Capture the cell that displays the provided text and extract its (X, Y) central coordinate. 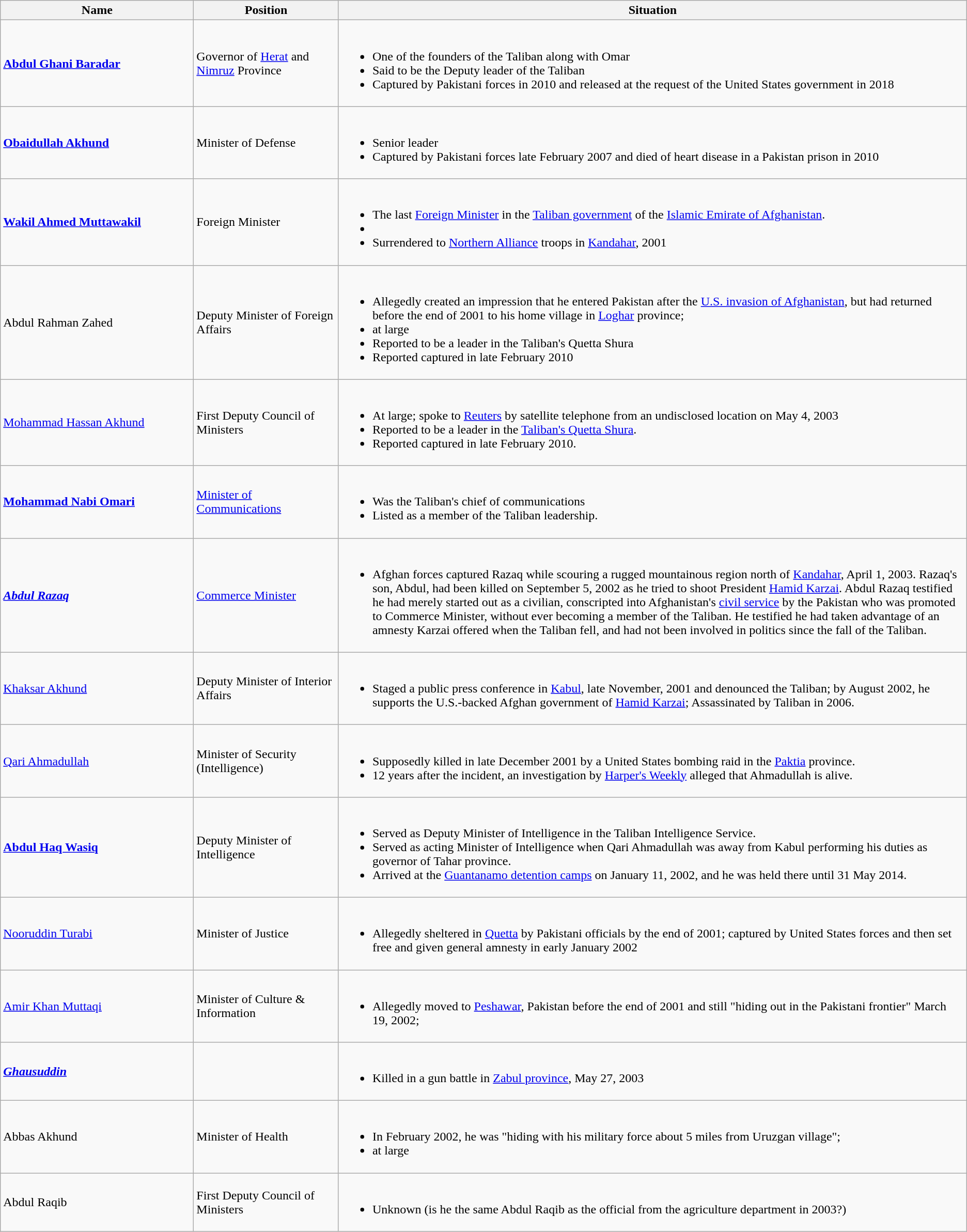
Amir Khan Muttaqi (97, 1006)
Deputy Minister of Foreign Affairs (267, 322)
Minister of Justice (267, 933)
Was the Taliban's chief of communicationsListed as a member of the Taliban leadership. (652, 502)
Minister of Security (Intelligence) (267, 761)
Abbas Akhund (97, 1137)
Mohammad Nabi Omari (97, 502)
Khaksar Akhund (97, 688)
Allegedly moved to Peshawar, Pakistan before the end of 2001 and still "hiding out in the Pakistani frontier" March 19, 2002; (652, 1006)
Killed in a gun battle in Zabul province, May 27, 2003 (652, 1072)
Abdul Haq Wasiq (97, 847)
Wakil Ahmed Muttawakil (97, 222)
Deputy Minister of Interior Affairs (267, 688)
Minister of Culture & Information (267, 1006)
Abdul Razaq (97, 595)
In February 2002, he was "hiding with his military force about 5 miles from Uruzgan village";at large (652, 1137)
Ghausuddin (97, 1072)
Unknown (is he the same Abdul Raqib as the official from the agriculture department in 2003?) (652, 1202)
Nooruddin Turabi (97, 933)
Abdul Ghani Baradar (97, 63)
Commerce Minister (267, 595)
Qari Ahmadullah (97, 761)
Deputy Minister of Intelligence (267, 847)
Minister of Health (267, 1137)
Mohammad Hassan Akhund (97, 423)
Minister of Defense (267, 143)
Foreign Minister (267, 222)
Position (267, 10)
Minister of Communications (267, 502)
Obaidullah Akhund (97, 143)
Abdul Rahman Zahed (97, 322)
Abdul Raqib (97, 1202)
Senior leaderCaptured by Pakistani forces late February 2007 and died of heart disease in a Pakistan prison in 2010 (652, 143)
The last Foreign Minister in the Taliban government of the Islamic Emirate of Afghanistan.Surrendered to Northern Alliance troops in Kandahar, 2001 (652, 222)
Situation (652, 10)
Governor of Herat and Nimruz Province (267, 63)
Name (97, 10)
